Extract the [x, y] coordinate from the center of the cell holding the provided text.  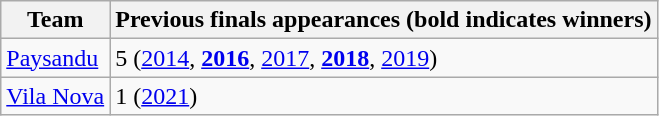
Vila Nova [56, 96]
Previous finals appearances (bold indicates winners) [384, 20]
Team [56, 20]
Paysandu [56, 58]
5 (2014, 2016, 2017, 2018, 2019) [384, 58]
1 (2021) [384, 96]
